For the text-containing cell, return its midpoint in (x, y) coordinate format. 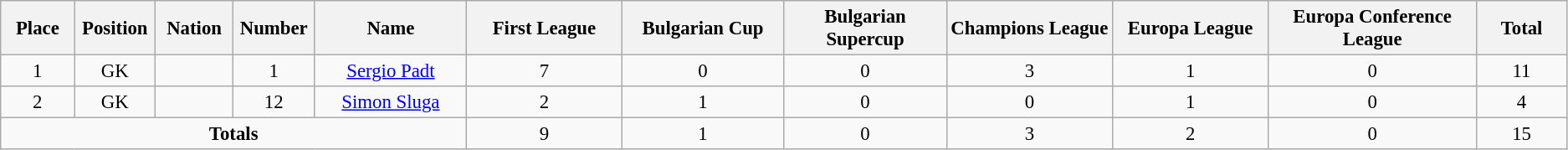
Total (1522, 28)
Totals (234, 134)
Champions League (1029, 28)
Nation (194, 28)
4 (1522, 102)
12 (274, 102)
7 (544, 71)
Europa Conference League (1372, 28)
Europa League (1191, 28)
Sergio Padt (391, 71)
Name (391, 28)
First League (544, 28)
Bulgarian Cup (703, 28)
Position (115, 28)
9 (544, 134)
Simon Sluga (391, 102)
Place (38, 28)
Number (274, 28)
Bulgarian Supercup (865, 28)
15 (1522, 134)
11 (1522, 71)
